Search for the cell housing the specified text and yield its [X, Y] center coordinate. 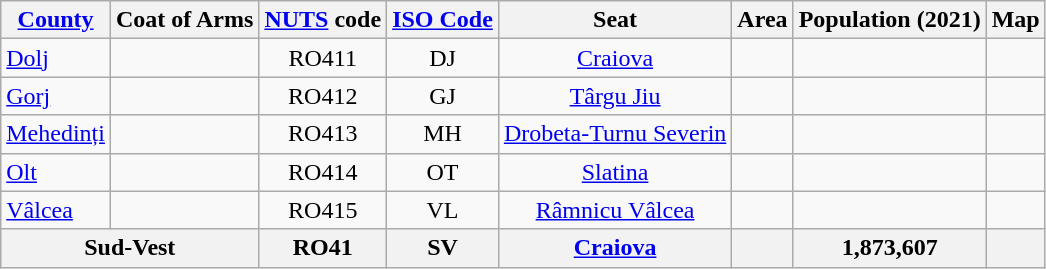
Population (2021) [890, 20]
Vâlcea [56, 210]
Sud-Vest [130, 248]
Area [762, 20]
Olt [56, 172]
RO41 [323, 248]
MH [443, 134]
Dolj [56, 58]
RO411 [323, 58]
RO412 [323, 96]
ISO Code [443, 20]
Râmnicu Vâlcea [614, 210]
Seat [614, 20]
Slatina [614, 172]
RO414 [323, 172]
Târgu Jiu [614, 96]
Gorj [56, 96]
DJ [443, 58]
Coat of Arms [184, 20]
Map [1016, 20]
VL [443, 210]
NUTS code [323, 20]
GJ [443, 96]
County [56, 20]
Drobeta-Turnu Severin [614, 134]
OT [443, 172]
RO415 [323, 210]
SV [443, 248]
1,873,607 [890, 248]
Mehedinți [56, 134]
RO413 [323, 134]
